From the cell containing the given text, extract its center point as (X, Y) coordinate. 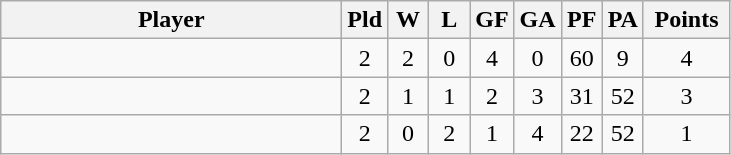
Pld (365, 20)
9 (622, 58)
GF (492, 20)
GA (538, 20)
Player (172, 20)
Points (686, 20)
PA (622, 20)
W (408, 20)
31 (582, 96)
L (450, 20)
22 (582, 134)
60 (582, 58)
PF (582, 20)
